Return the (X, Y) coordinate for the center point of the cell that contains the specified text.  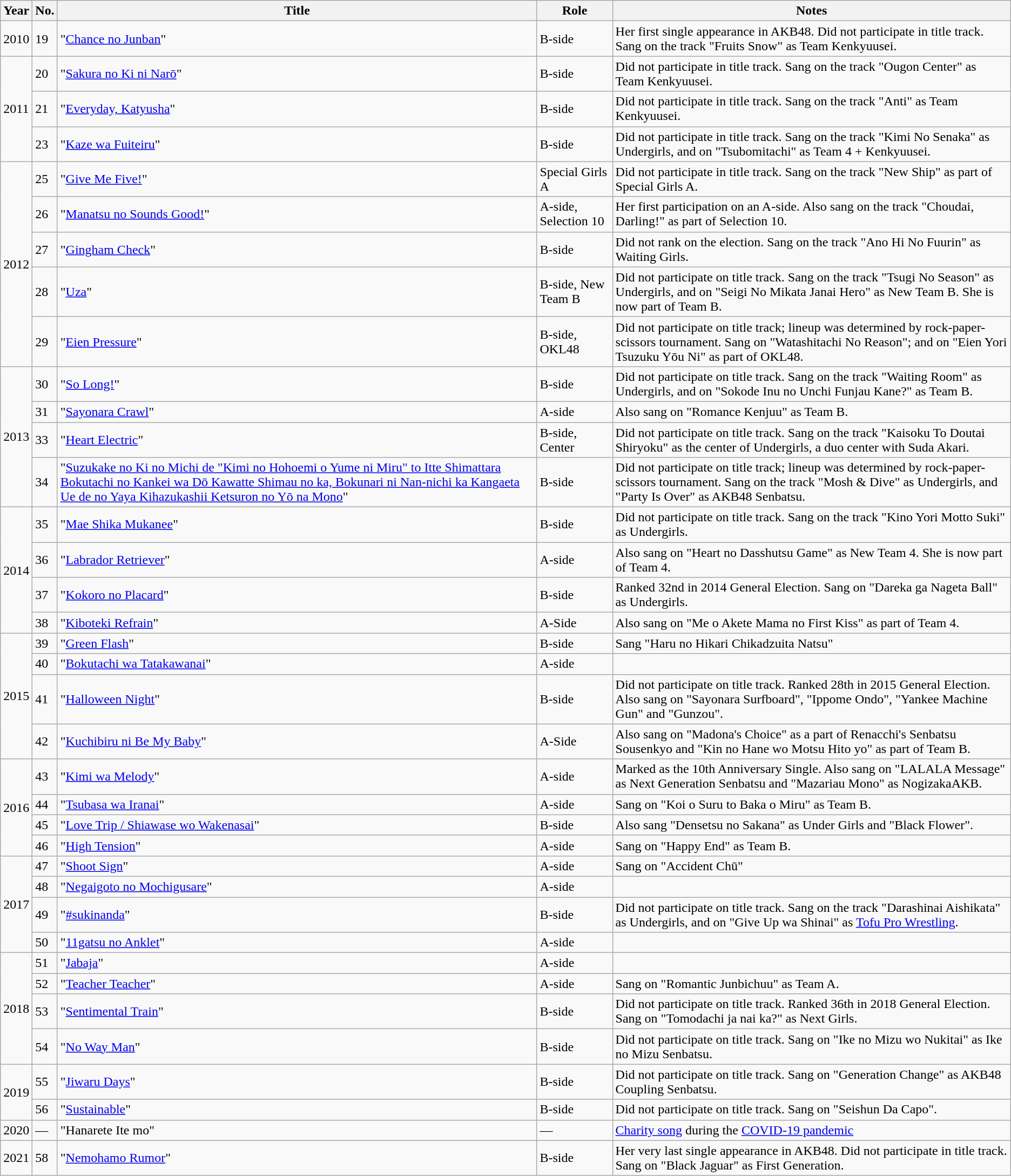
"Negaigoto no Mochigusare" (297, 886)
Year (16, 11)
58 (45, 1158)
Her very last single appearance in AKB48. Did not participate in title track. Sang on "Black Jaguar" as First Generation. (811, 1158)
55 (45, 1081)
25 (45, 179)
A-side, Selection 10 (575, 214)
Did not participate on title track. Ranked 36th in 2018 General Election. Sang on "Tomodachi ja nai ka?" as Next Girls. (811, 1011)
2016 (16, 807)
"Kiboteki Refrain" (297, 623)
"Sentimental Train" (297, 1011)
54 (45, 1047)
"Kaze wa Fuiteiru" (297, 144)
Her first participation on an A-side. Also sang on the track "Choudai, Darling!" as part of Selection 10. (811, 214)
27 (45, 250)
"No Way Man" (297, 1047)
"#sukinanda" (297, 914)
Did not participate in title track. Sang on the track "Anti" as Team Kenkyuusei. (811, 109)
Sang on "Accident Chū" (811, 866)
"Kokoro no Placard" (297, 595)
"Mae Shika Mukanee" (297, 525)
Marked as the 10th Anniversary Single. Also sang on "LALALA Message" as Next Generation Senbatsu and "Mazariau Mono" as NogizakaAKB. (811, 777)
42 (45, 741)
Title (297, 11)
19 (45, 39)
"Kuchibiru ni Be My Baby" (297, 741)
Her first single appearance in AKB48. Did not participate in title track. Sang on the track "Fruits Snow" as Team Kenkyuusei. (811, 39)
Did not participate in title track. Sang on the track "Ougon Center" as Team Kenkyuusei. (811, 73)
52 (45, 984)
"Kimi wa Melody" (297, 777)
38 (45, 623)
"Sakura no Ki ni Narō" (297, 73)
Did not participate on title track. Sang on "Seishun Da Capo". (811, 1110)
Did not participate on title track. Sang on "Generation Change" as AKB48 Coupling Senbatsu. (811, 1081)
47 (45, 866)
41 (45, 699)
44 (45, 804)
2018 (16, 1009)
"Tsubasa wa Iranai" (297, 804)
33 (45, 440)
"Teacher Teacher" (297, 984)
2017 (16, 904)
46 (45, 845)
56 (45, 1110)
Did not participate in title track. Sang on the track "New Ship" as part of Special Girls A. (811, 179)
20 (45, 73)
2020 (16, 1130)
"Sayonara Crawl" (297, 412)
"Eien Pressure" (297, 341)
26 (45, 214)
43 (45, 777)
37 (45, 595)
"Uza" (297, 292)
21 (45, 109)
28 (45, 292)
Role (575, 11)
"Heart Electric" (297, 440)
45 (45, 825)
Sang on "Romantic Junbichuu" as Team A. (811, 984)
31 (45, 412)
"So Long!" (297, 384)
"Hanarete Ite mo" (297, 1130)
Notes (811, 11)
"Love Trip / Shiawase wo Wakenasai" (297, 825)
2012 (16, 264)
51 (45, 963)
"High Tension" (297, 845)
Also sang on "Madona's Choice" as a part of Renacchi's Senbatsu Sousenkyo and "Kin no Hane wo Motsu Hito yo" as part of Team B. (811, 741)
Did not participate in title track. Sang on the track "Kimi No Senaka" as Undergirls, and on "Tsubomitachi" as Team 4 + Kenkyuusei. (811, 144)
B-side, Center (575, 440)
"Jiwaru Days" (297, 1081)
"Sustainable" (297, 1110)
23 (45, 144)
35 (45, 525)
Did not participate on title track. Sang on "Ike no Mizu wo Nukitai" as Ike no Mizu Senbatsu. (811, 1047)
2014 (16, 570)
2019 (16, 1092)
2015 (16, 696)
34 (45, 482)
"Everyday, Katyusha" (297, 109)
Sang on "Happy End" as Team B. (811, 845)
"Green Flash" (297, 643)
2011 (16, 109)
Sang "Haru no Hikari Chikadzuita Natsu" (811, 643)
"Labrador Retriever" (297, 560)
49 (45, 914)
"Chance no Junban" (297, 39)
No. (45, 11)
"Bokutachi wa Tatakawanai" (297, 664)
39 (45, 643)
29 (45, 341)
36 (45, 560)
2013 (16, 436)
Sang on "Koi o Suru to Baka o Miru" as Team B. (811, 804)
"Jabaja" (297, 963)
Also sang on "Heart no Dasshutsu Game" as New Team 4. She is now part of Team 4. (811, 560)
"Shoot Sign" (297, 866)
"Nemohamo Rumor" (297, 1158)
B-side, OKL48 (575, 341)
Also sang "Densetsu no Sakana" as Under Girls and "Black Flower". (811, 825)
Did not participate on title track. Sang on the track "Kaisoku To Doutai Shiryoku" as the center of Undergirls, a duo center with Suda Akari. (811, 440)
"Gingham Check" (297, 250)
"Give Me Five!" (297, 179)
Also sang on "Me o Akete Mama no First Kiss" as part of Team 4. (811, 623)
Special Girls A (575, 179)
Did not rank on the election. Sang on the track "Ano Hi No Fuurin" as Waiting Girls. (811, 250)
40 (45, 664)
Ranked 32nd in 2014 General Election. Sang on "Dareka ga Nageta Ball" as Undergirls. (811, 595)
"Manatsu no Sounds Good!" (297, 214)
30 (45, 384)
"Halloween Night" (297, 699)
53 (45, 1011)
Did not participate on title track. Sang on the track "Darashinai Aishikata" as Undergirls, and on "Give Up wa Shinai" as Tofu Pro Wrestling. (811, 914)
Also sang on "Romance Kenjuu" as Team B. (811, 412)
2010 (16, 39)
2021 (16, 1158)
Did not participate on title track. Sang on the track "Kino Yori Motto Suki" as Undergirls. (811, 525)
48 (45, 886)
Charity song during the COVID-19 pandemic (811, 1130)
50 (45, 943)
"11gatsu no Anklet" (297, 943)
B-side, New Team B (575, 292)
Did not participate on title track. Sang on the track "Waiting Room" as Undergirls, and on "Sokode Inu no Unchi Funjau Kane?" as Team B. (811, 384)
